Identify which cell holds the provided text, then report its (X, Y) central coordinate. 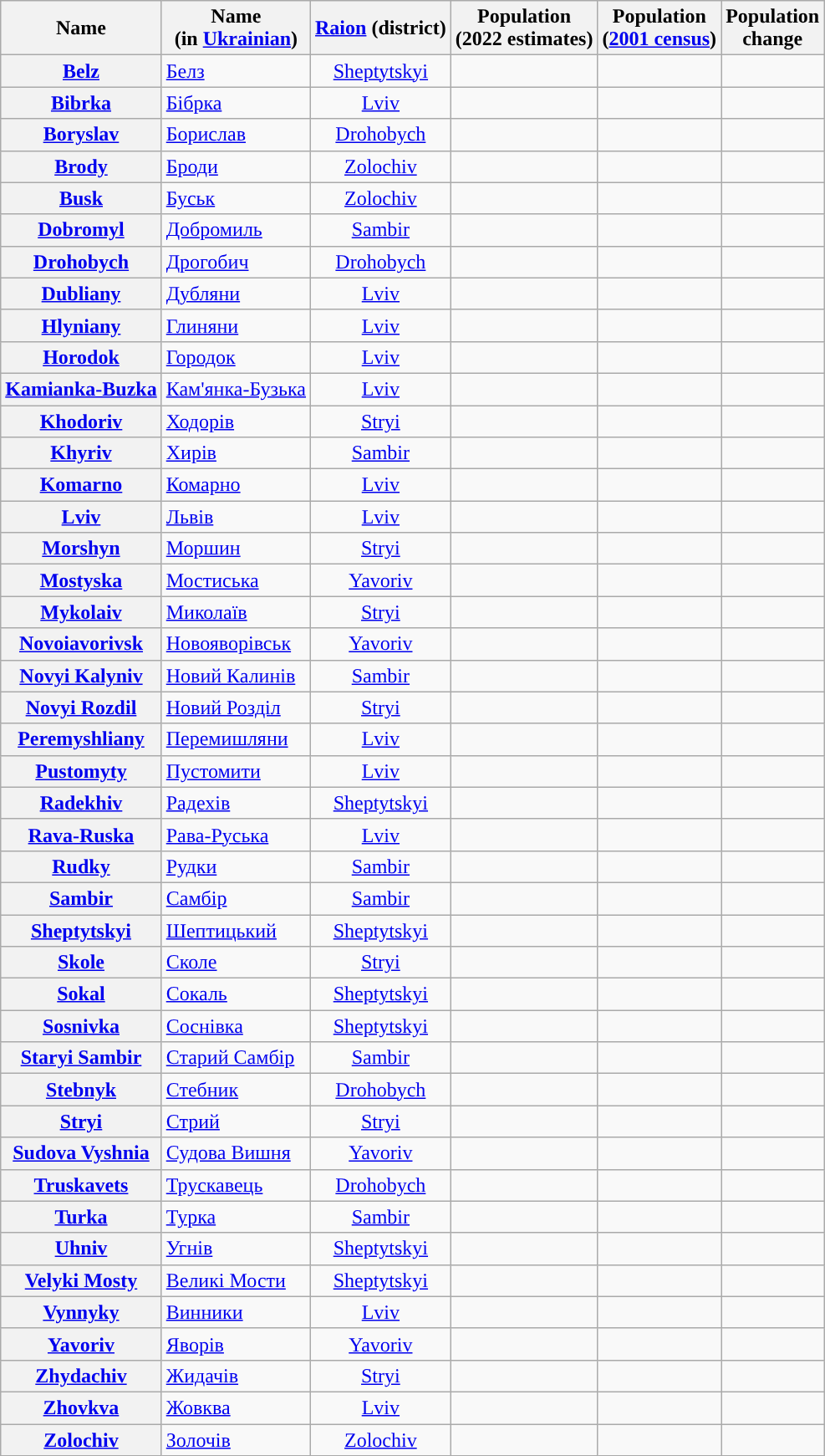
Novoiavorivsk (81, 644)
Boryslav (81, 135)
Стебник (236, 1090)
Komarno (81, 485)
Соснівка (236, 1026)
Великі Мости (236, 1280)
Rudky (81, 866)
Белз (236, 71)
Шептицький (236, 931)
Uhniv (81, 1249)
Рудки (236, 866)
Rava-Ruska (81, 835)
Пустомити (236, 771)
Zhovkva (81, 1407)
Populationchange (772, 28)
Броди (236, 166)
Dubliany (81, 294)
Name (81, 28)
Хирів (236, 453)
Belz (81, 71)
Horodok (81, 357)
Буськ (236, 198)
Khyriv (81, 453)
Raion (district) (381, 28)
Population(2001 census) (659, 28)
Сколе (236, 963)
Моршин (236, 549)
Sokal (81, 994)
Сокаль (236, 994)
Бібрка (236, 103)
Mostyska (81, 580)
Pustomyty (81, 771)
Name(in Ukrainian) (236, 28)
Мостиська (236, 580)
Новий Розділ (236, 708)
Novyi Rozdil (81, 708)
Zhydachiv (81, 1376)
Kamianka-Buzka (81, 389)
Городок (236, 357)
Novyi Kalyniv (81, 676)
Brody (81, 166)
Перемишляни (236, 739)
Skole (81, 963)
Кам'янка-Бузька (236, 389)
Львів (236, 517)
Mykolaiv (81, 612)
Turka (81, 1217)
Dobromyl (81, 230)
Винники (236, 1312)
Дрогобич (236, 262)
Vynnyky (81, 1312)
Sosnivka (81, 1026)
Morshyn (81, 549)
Busk (81, 198)
Velyki Mosty (81, 1280)
Дубляни (236, 294)
Population(2022 estimates) (524, 28)
Радехів (236, 803)
Глиняни (236, 325)
Новояворівськ (236, 644)
Жовква (236, 1407)
Угнів (236, 1249)
Миколаїв (236, 612)
Peremyshliany (81, 739)
Рава-Руська (236, 835)
Ходорів (236, 421)
Жидачів (236, 1376)
Судова Вишня (236, 1153)
Stebnyk (81, 1090)
Борислав (236, 135)
Khodoriv (81, 421)
Турка (236, 1217)
Добромиль (236, 230)
Sudova Vyshnia (81, 1153)
Старий Самбір (236, 1058)
Truskavets (81, 1185)
Яворів (236, 1344)
Новий Калинів (236, 676)
Hlyniany (81, 325)
Комарно (236, 485)
Золочів (236, 1439)
Стрий (236, 1121)
Staryi Sambir (81, 1058)
Самбір (236, 898)
Bibrka (81, 103)
Radekhiv (81, 803)
Трускавець (236, 1185)
